Return the [X, Y] coordinate for the center point of the cell that contains the specified text.  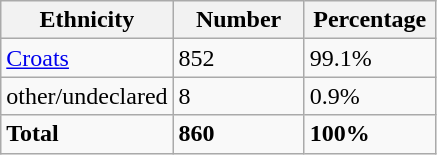
Number [238, 20]
Croats [87, 58]
860 [238, 134]
Ethnicity [87, 20]
100% [370, 134]
852 [238, 58]
Total [87, 134]
Percentage [370, 20]
8 [238, 96]
99.1% [370, 58]
0.9% [370, 96]
other/undeclared [87, 96]
